Capture the cell that displays the provided text and extract its [X, Y] central coordinate. 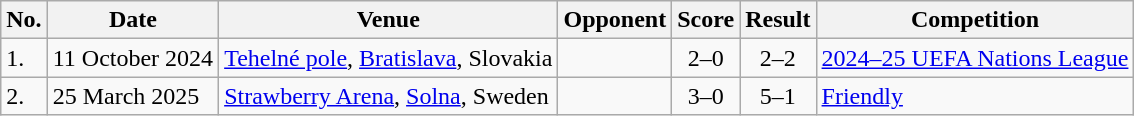
2–0 [706, 58]
No. [24, 20]
2024–25 UEFA Nations League [975, 58]
Strawberry Arena, Solna, Sweden [388, 96]
Score [706, 20]
Opponent [615, 20]
Date [132, 20]
3–0 [706, 96]
Competition [975, 20]
Tehelné pole, Bratislava, Slovakia [388, 58]
11 October 2024 [132, 58]
Venue [388, 20]
Result [778, 20]
1. [24, 58]
5–1 [778, 96]
2. [24, 96]
25 March 2025 [132, 96]
2–2 [778, 58]
Friendly [975, 96]
